Return the (x, y) coordinate for the center point of the cell that contains the specified text.  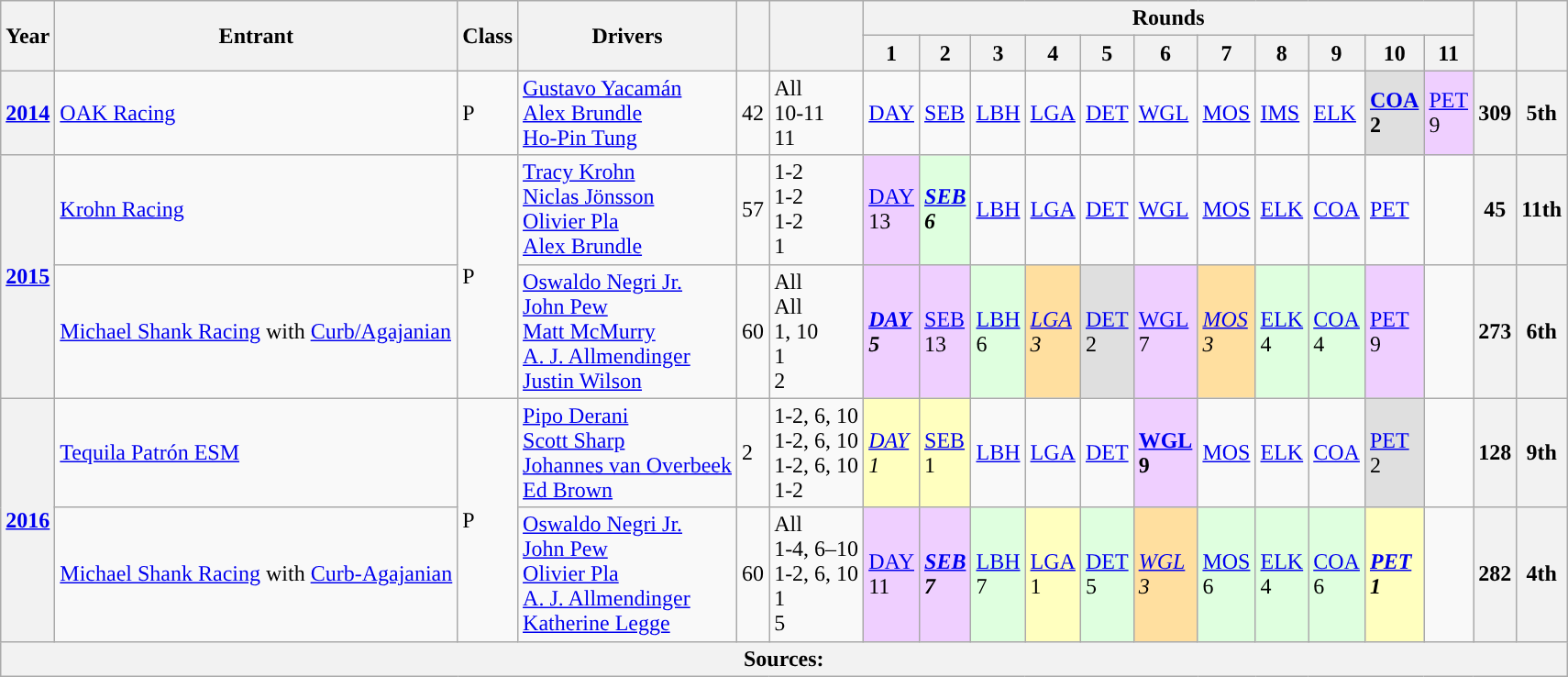
Oswaldo Negri Jr. John Pew Matt McMurry A. J. Allmendinger Justin Wilson (627, 331)
2015 (28, 277)
Year (28, 36)
SEB1 (945, 453)
11th (1542, 209)
282 (1495, 574)
WGL9 (1165, 453)
LBH7 (998, 574)
5th (1542, 113)
1 (891, 53)
45 (1495, 209)
DAY5 (891, 331)
Rounds (1168, 18)
Class (488, 36)
PET2 (1394, 453)
1-2, 6, 101-2, 6, 101-2, 6, 101-2 (816, 453)
6th (1542, 331)
PET (1394, 209)
8 (1282, 53)
11 (1449, 53)
9 (1337, 53)
SEB6 (945, 209)
DET2 (1107, 331)
309 (1495, 113)
SEB7 (945, 574)
DAY (891, 113)
Gustavo Yacamán Alex Brundle Ho-Pin Tung (627, 113)
Michael Shank Racing with Curb-Agajanian (257, 574)
SEB13 (945, 331)
COA2 (1394, 113)
7 (1227, 53)
42 (754, 113)
WGL3 (1165, 574)
273 (1495, 331)
4th (1542, 574)
LBH6 (998, 331)
LGA3 (1053, 331)
Sources: (784, 659)
10 (1394, 53)
Tracy Krohn Niclas Jönsson Olivier Pla Alex Brundle (627, 209)
MOS6 (1227, 574)
57 (754, 209)
COA6 (1337, 574)
5 (1107, 53)
MOS3 (1227, 331)
COA4 (1337, 331)
Krohn Racing (257, 209)
Entrant (257, 36)
128 (1495, 453)
DET5 (1107, 574)
2014 (28, 113)
Pipo Derani Scott Sharp Johannes van Overbeek Ed Brown (627, 453)
Michael Shank Racing with Curb/Agajanian (257, 331)
All1-4, 6–101-2, 6, 1015 (816, 574)
3 (998, 53)
Oswaldo Negri Jr. John Pew Olivier Pla A. J. Allmendinger Katherine Legge (627, 574)
6 (1165, 53)
WGL7 (1165, 331)
SEB (945, 113)
AllAll1, 1012 (816, 331)
LGA1 (1053, 574)
IMS (1282, 113)
DAY11 (891, 574)
1-21-21-21 (816, 209)
Drivers (627, 36)
PET1 (1394, 574)
All10-1111 (816, 113)
2016 (28, 519)
DAY1 (891, 453)
DAY13 (891, 209)
9th (1542, 453)
OAK Racing (257, 113)
4 (1053, 53)
Tequila Patrón ESM (257, 453)
